Output the [X, Y] coordinate of the center of the cell containing the given text.  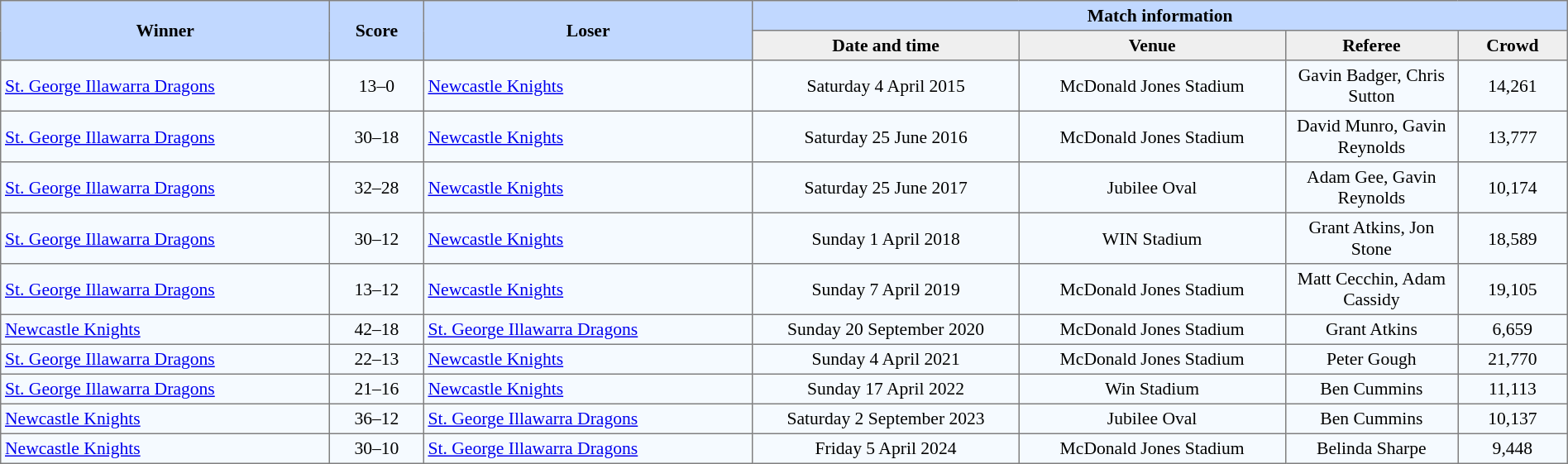
Friday 5 April 2024 [886, 448]
Sunday 7 April 2019 [886, 289]
Sunday 20 September 2020 [886, 329]
30–18 [377, 136]
Gavin Badger, Chris Sutton [1371, 86]
Saturday 2 September 2023 [886, 419]
Sunday 1 April 2018 [886, 238]
13,777 [1513, 136]
19,105 [1513, 289]
Crowd [1513, 45]
Matt Cecchin, Adam Cassidy [1371, 289]
36–12 [377, 419]
Belinda Sharpe [1371, 448]
Grant Atkins, Jon Stone [1371, 238]
42–18 [377, 329]
10,137 [1513, 419]
30–10 [377, 448]
Score [377, 31]
9,448 [1513, 448]
Loser [588, 31]
22–13 [377, 359]
21–16 [377, 389]
32–28 [377, 188]
21,770 [1513, 359]
Win Stadium [1152, 389]
Saturday 25 June 2017 [886, 188]
18,589 [1513, 238]
Peter Gough [1371, 359]
13–12 [377, 289]
13–0 [377, 86]
14,261 [1513, 86]
Venue [1152, 45]
Match information [1159, 16]
6,659 [1513, 329]
Saturday 4 April 2015 [886, 86]
Winner [165, 31]
11,113 [1513, 389]
10,174 [1513, 188]
Saturday 25 June 2016 [886, 136]
Sunday 17 April 2022 [886, 389]
Grant Atkins [1371, 329]
Date and time [886, 45]
WIN Stadium [1152, 238]
Sunday 4 April 2021 [886, 359]
David Munro, Gavin Reynolds [1371, 136]
30–12 [377, 238]
Adam Gee, Gavin Reynolds [1371, 188]
Referee [1371, 45]
